Extract the [x, y] coordinate from the center of the cell holding the provided text.  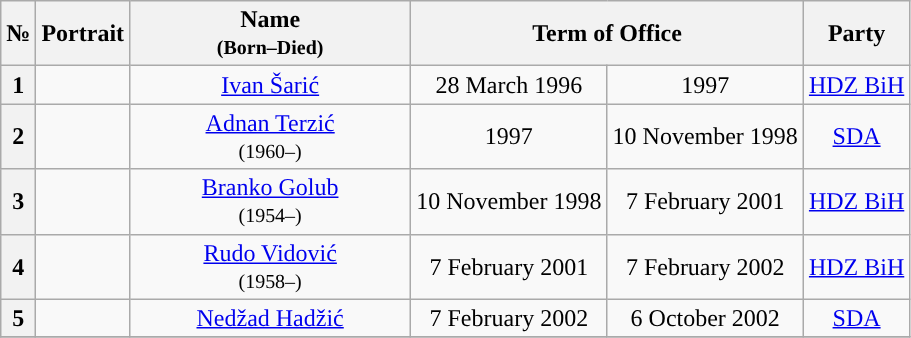
Adnan Terzić(1960–) [270, 136]
1 [18, 85]
Branko Golub(1954–) [270, 202]
28 March 1996 [509, 85]
Ivan Šarić [270, 85]
Rudo Vidović(1958–) [270, 266]
Nedžad Hadžić [270, 318]
Portrait [83, 34]
3 [18, 202]
2 [18, 136]
Name(Born–Died) [270, 34]
Term of Office [608, 34]
Party [856, 34]
№ [18, 34]
6 October 2002 [705, 318]
4 [18, 266]
5 [18, 318]
